Provide the (X, Y) coordinate of the cell's center where the given text is located.  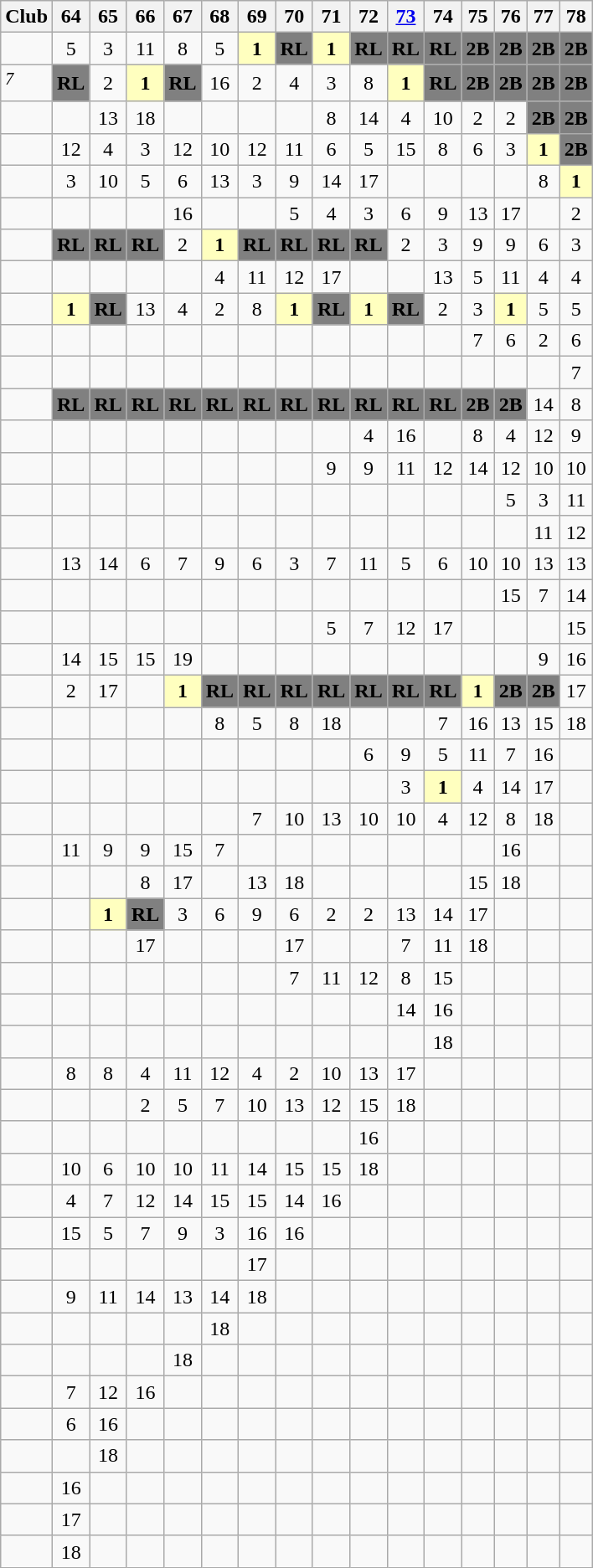
77 (543, 17)
72 (369, 17)
19 (183, 659)
74 (443, 17)
70 (294, 17)
64 (71, 17)
75 (477, 17)
78 (576, 17)
73 (405, 17)
Club (27, 17)
66 (145, 17)
71 (331, 17)
68 (219, 17)
65 (108, 17)
67 (183, 17)
69 (257, 17)
76 (511, 17)
